Capture the cell that displays the provided text and extract its [X, Y] central coordinate. 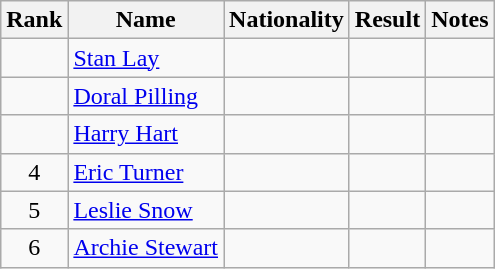
Leslie Snow [146, 210]
Stan Lay [146, 58]
Name [146, 20]
Eric Turner [146, 172]
4 [34, 172]
Nationality [287, 20]
Rank [34, 20]
Result [387, 20]
Archie Stewart [146, 248]
Harry Hart [146, 134]
Notes [460, 20]
6 [34, 248]
Doral Pilling [146, 96]
5 [34, 210]
